Capture the cell that displays the provided text and extract its (x, y) central coordinate. 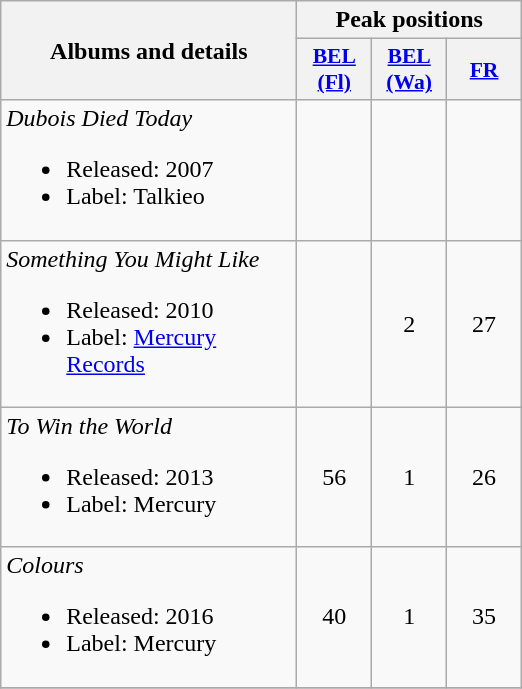
2 (410, 324)
FR (484, 70)
Albums and details (149, 50)
26 (484, 477)
40 (334, 617)
27 (484, 324)
Something You Might LikeReleased: 2010Label: Mercury Records (149, 324)
ColoursReleased: 2016Label: Mercury (149, 617)
BEL (Fl) (334, 70)
56 (334, 477)
35 (484, 617)
To Win the WorldReleased: 2013Label: Mercury (149, 477)
Dubois Died TodayReleased: 2007Label: Talkieo (149, 170)
BEL (Wa) (410, 70)
Peak positions (410, 20)
